Find where the given text appears and provide that cell's center as [x, y] coordinate. 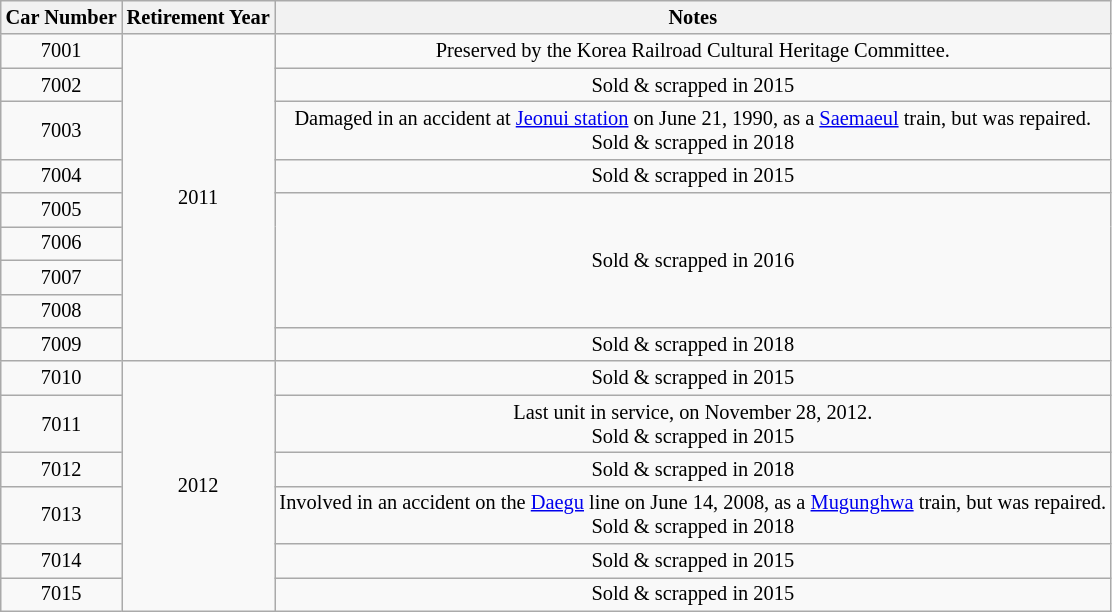
7014 [62, 561]
2011 [198, 198]
7012 [62, 469]
7011 [62, 424]
Sold & scrapped in 2016 [693, 260]
7009 [62, 344]
Retirement Year [198, 17]
Car Number [62, 17]
7008 [62, 311]
Involved in an accident on the Daegu line on June 14, 2008, as a Mugunghwa train, but was repaired.Sold & scrapped in 2018 [693, 515]
7005 [62, 210]
7004 [62, 176]
Notes [693, 17]
7001 [62, 51]
7002 [62, 85]
7010 [62, 378]
7015 [62, 594]
7006 [62, 243]
2012 [198, 486]
Preserved by the Korea Railroad Cultural Heritage Committee. [693, 51]
Last unit in service, on November 28, 2012.Sold & scrapped in 2015 [693, 424]
7007 [62, 277]
7013 [62, 515]
7003 [62, 130]
Damaged in an accident at Jeonui station on June 21, 1990, as a Saemaeul train, but was repaired.Sold & scrapped in 2018 [693, 130]
